Output the [X, Y] coordinate of the center of the cell containing the given text.  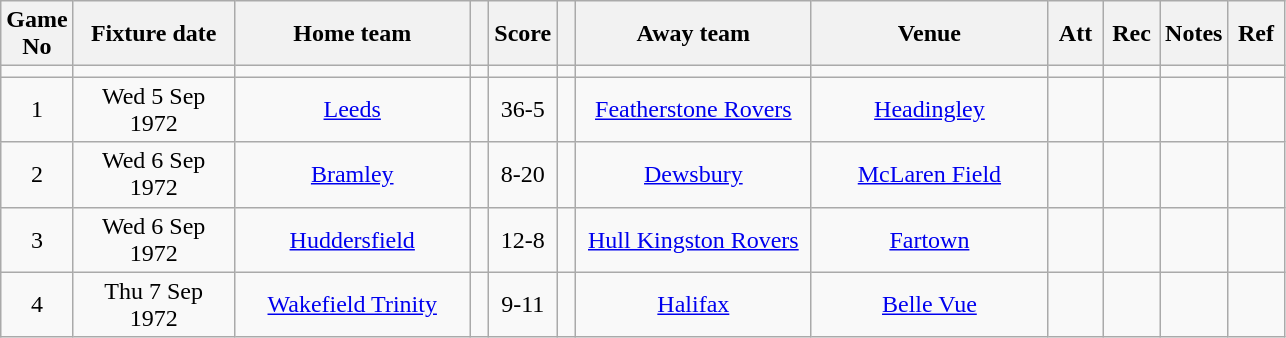
Ref [1256, 34]
Halifax [693, 304]
3 [37, 240]
Fartown [929, 240]
2 [37, 174]
Venue [929, 34]
Home team [352, 34]
Score [523, 34]
Away team [693, 34]
Att [1075, 34]
McLaren Field [929, 174]
36-5 [523, 110]
Game No [37, 34]
4 [37, 304]
Wakefield Trinity [352, 304]
Featherstone Rovers [693, 110]
Bramley [352, 174]
8-20 [523, 174]
9-11 [523, 304]
1 [37, 110]
Headingley [929, 110]
Thu 7 Sep 1972 [154, 304]
12-8 [523, 240]
Leeds [352, 110]
Rec [1132, 34]
Wed 5 Sep 1972 [154, 110]
Fixture date [154, 34]
Hull Kingston Rovers [693, 240]
Notes [1194, 34]
Dewsbury [693, 174]
Huddersfield [352, 240]
Belle Vue [929, 304]
